For the text-containing cell, return its midpoint in [x, y] coordinate format. 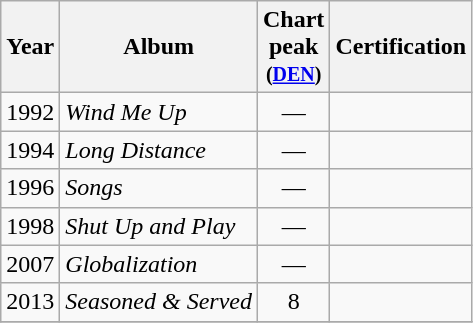
2013 [30, 302]
1994 [30, 150]
2007 [30, 264]
1996 [30, 188]
Chart peak(DEN) [293, 47]
8 [293, 302]
Long Distance [159, 150]
Shut Up and Play [159, 226]
Certification [401, 47]
Wind Me Up [159, 112]
1998 [30, 226]
1992 [30, 112]
Album [159, 47]
Globalization [159, 264]
Seasoned & Served [159, 302]
Songs [159, 188]
Year [30, 47]
